Identify which cell holds the provided text, then report its (x, y) central coordinate. 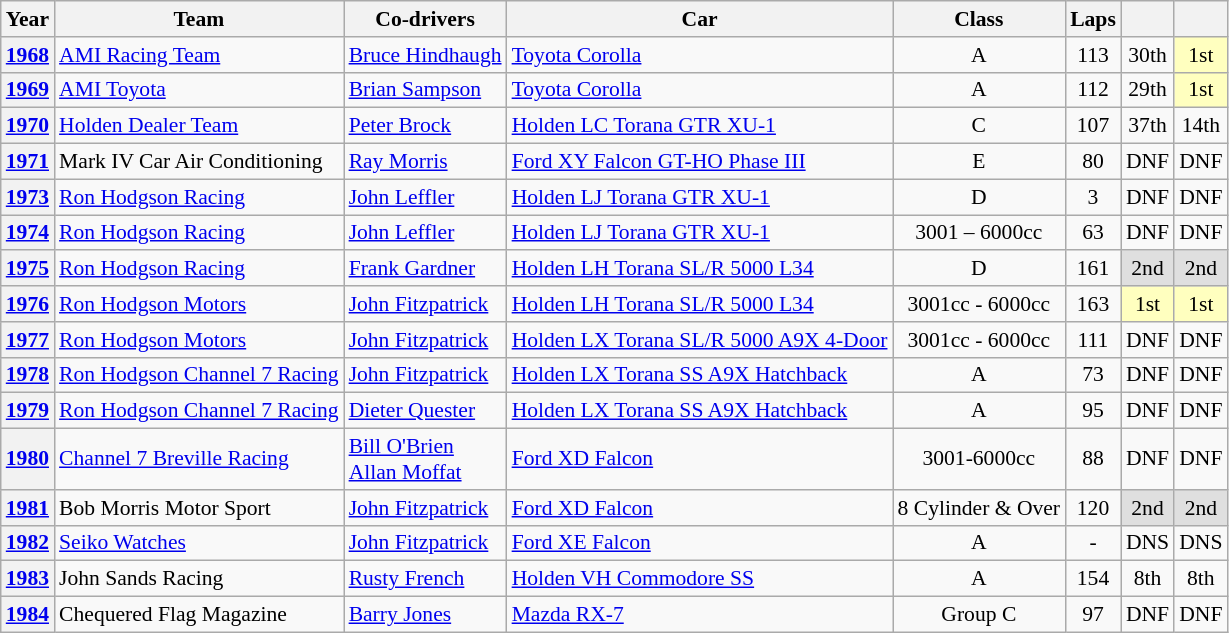
Group C (980, 615)
Laps (1093, 19)
Barry Jones (426, 615)
1976 (28, 304)
1980 (28, 460)
3001 – 6000cc (980, 233)
113 (1093, 55)
1981 (28, 508)
30th (1148, 55)
Frank Gardner (426, 269)
1978 (28, 375)
E (980, 162)
163 (1093, 304)
Ford XE Falcon (700, 543)
Year (28, 19)
Bruce Hindhaugh (426, 55)
Channel 7 Breville Racing (199, 460)
Ray Morris (426, 162)
1971 (28, 162)
107 (1093, 126)
3001-6000cc (980, 460)
1979 (28, 411)
111 (1093, 340)
Holden LC Torana GTR XU-1 (700, 126)
Holden LX Torana SL/R 5000 A9X 4-Door (700, 340)
Rusty French (426, 579)
14th (1200, 126)
80 (1093, 162)
Seiko Watches (199, 543)
John Sands Racing (199, 579)
97 (1093, 615)
73 (1093, 375)
Peter Brock (426, 126)
AMI Toyota (199, 90)
161 (1093, 269)
Chequered Flag Magazine (199, 615)
112 (1093, 90)
Ford XY Falcon GT-HO Phase III (700, 162)
29th (1148, 90)
1983 (28, 579)
88 (1093, 460)
8 Cylinder & Over (980, 508)
Co-drivers (426, 19)
Bob Morris Motor Sport (199, 508)
95 (1093, 411)
Mark IV Car Air Conditioning (199, 162)
1973 (28, 197)
Bill O'Brien Allan Moffat (426, 460)
Dieter Quester (426, 411)
Class (980, 19)
1975 (28, 269)
Holden VH Commodore SS (700, 579)
1982 (28, 543)
1974 (28, 233)
120 (1093, 508)
C (980, 126)
1970 (28, 126)
1969 (28, 90)
3 (1093, 197)
1977 (28, 340)
AMI Racing Team (199, 55)
1984 (28, 615)
154 (1093, 579)
Car (700, 19)
- (1093, 543)
Team (199, 19)
Mazda RX-7 (700, 615)
Holden Dealer Team (199, 126)
37th (1148, 126)
63 (1093, 233)
1968 (28, 55)
Brian Sampson (426, 90)
